Identify which cell holds the provided text, then report its (x, y) central coordinate. 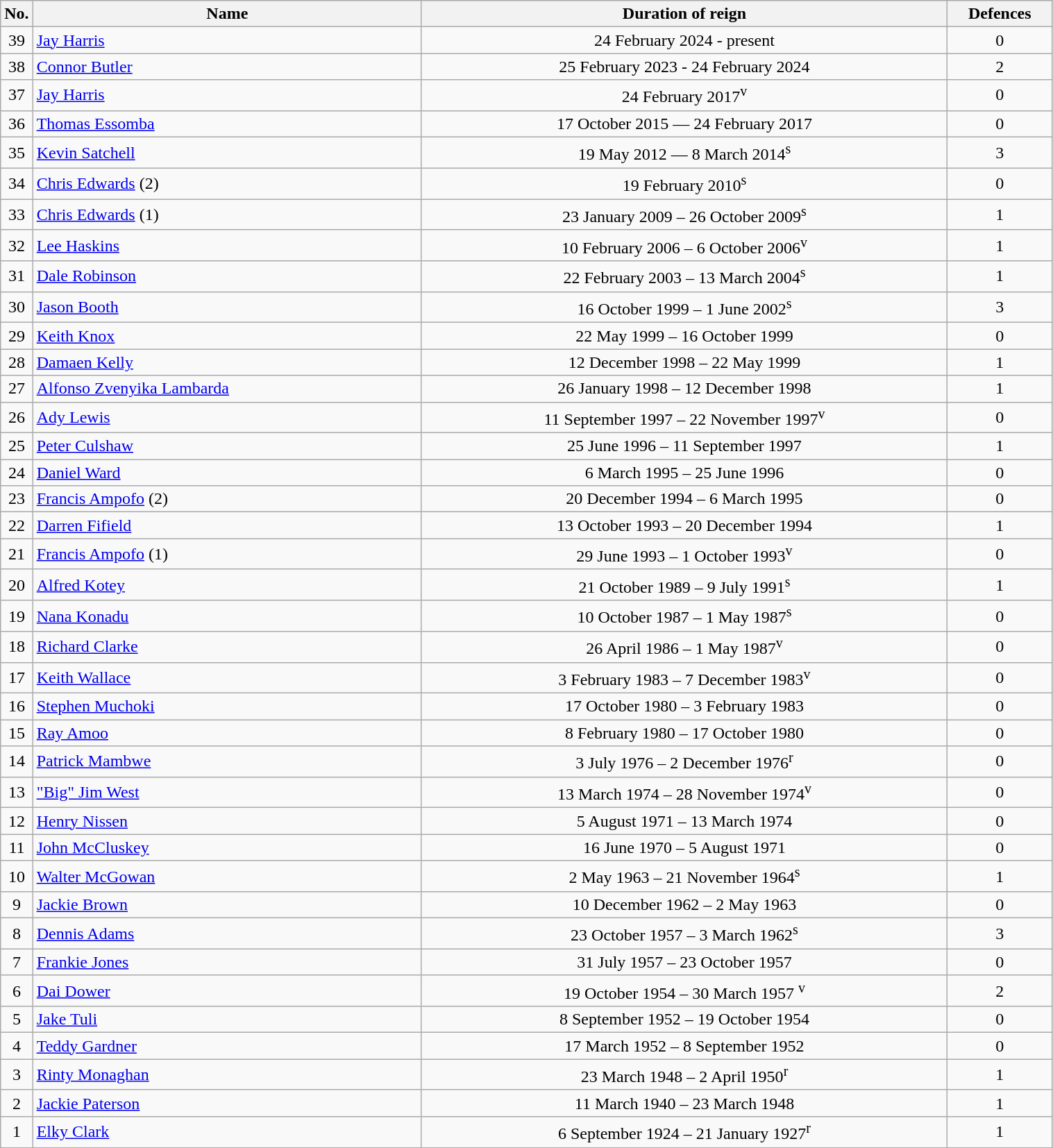
Darren Fifield (227, 525)
34 (17, 183)
John McCluskey (227, 847)
Richard Clarke (227, 647)
Ray Amoo (227, 733)
24 February 2024 - present (684, 40)
4 (17, 1046)
Henry Nissen (227, 821)
Name (227, 14)
Connor Butler (227, 67)
19 February 2010s (684, 183)
14 (17, 762)
Dai Dower (227, 991)
32 (17, 246)
29 June 1993 – 1 October 1993v (684, 554)
16 October 1999 – 1 June 2002s (684, 307)
31 (17, 276)
13 March 1974 – 28 November 1974v (684, 793)
26 January 1998 – 12 December 1998 (684, 389)
8 February 1980 – 17 October 1980 (684, 733)
11 September 1997 – 22 November 1997v (684, 418)
Kevin Satchell (227, 153)
17 March 1952 – 8 September 1952 (684, 1046)
3 February 1983 – 7 December 1983v (684, 677)
No. (17, 14)
Daniel Ward (227, 473)
Dennis Adams (227, 934)
13 (17, 793)
21 (17, 554)
21 October 1989 – 9 July 1991s (684, 584)
Keith Knox (227, 336)
22 May 1999 – 16 October 1999 (684, 336)
5 August 1971 – 13 March 1974 (684, 821)
10 December 1962 – 2 May 1963 (684, 905)
10 (17, 876)
24 (17, 473)
19 October 1954 – 30 March 1957 v (684, 991)
7 (17, 962)
6 September 1924 – 21 January 1927r (684, 1133)
37 (17, 96)
16 (17, 707)
24 February 2017v (684, 96)
Damaen Kelly (227, 362)
Duration of reign (684, 14)
Defences (1000, 14)
17 October 1980 – 3 February 1983 (684, 707)
Thomas Essomba (227, 124)
16 June 1970 – 5 August 1971 (684, 847)
26 (17, 418)
10 October 1987 – 1 May 1987s (684, 616)
19 May 2012 — 8 March 2014s (684, 153)
20 (17, 584)
Frankie Jones (227, 962)
Nana Konadu (227, 616)
Chris Edwards (2) (227, 183)
Lee Haskins (227, 246)
23 January 2009 – 26 October 2009s (684, 215)
13 October 1993 – 20 December 1994 (684, 525)
17 October 2015 — 24 February 2017 (684, 124)
31 July 1957 – 23 October 1957 (684, 962)
2 May 1963 – 21 November 1964s (684, 876)
38 (17, 67)
39 (17, 40)
Ady Lewis (227, 418)
Walter McGowan (227, 876)
9 (17, 905)
11 March 1940 – 23 March 1948 (684, 1103)
17 (17, 677)
Chris Edwards (1) (227, 215)
Stephen Muchoki (227, 707)
12 December 1998 – 22 May 1999 (684, 362)
6 March 1995 – 25 June 1996 (684, 473)
23 March 1948 – 2 April 1950r (684, 1074)
Jackie Paterson (227, 1103)
23 (17, 499)
Teddy Gardner (227, 1046)
5 (17, 1020)
10 February 2006 – 6 October 2006v (684, 246)
22 (17, 525)
Keith Wallace (227, 677)
15 (17, 733)
28 (17, 362)
33 (17, 215)
Peter Culshaw (227, 446)
Francis Ampofo (1) (227, 554)
11 (17, 847)
12 (17, 821)
29 (17, 336)
Francis Ampofo (2) (227, 499)
25 February 2023 - 24 February 2024 (684, 67)
Alfonso Zvenyika Lambarda (227, 389)
3 July 1976 – 2 December 1976r (684, 762)
8 September 1952 – 19 October 1954 (684, 1020)
36 (17, 124)
23 October 1957 – 3 March 1962s (684, 934)
30 (17, 307)
19 (17, 616)
35 (17, 153)
27 (17, 389)
Patrick Mambwe (227, 762)
Alfred Kotey (227, 584)
Jake Tuli (227, 1020)
18 (17, 647)
Jason Booth (227, 307)
25 (17, 446)
8 (17, 934)
"Big" Jim West (227, 793)
25 June 1996 – 11 September 1997 (684, 446)
Elky Clark (227, 1133)
Jackie Brown (227, 905)
Dale Robinson (227, 276)
Rinty Monaghan (227, 1074)
22 February 2003 – 13 March 2004s (684, 276)
26 April 1986 – 1 May 1987v (684, 647)
20 December 1994 – 6 March 1995 (684, 499)
6 (17, 991)
